Locate the cell with the specified text and output its (X, Y) center coordinate. 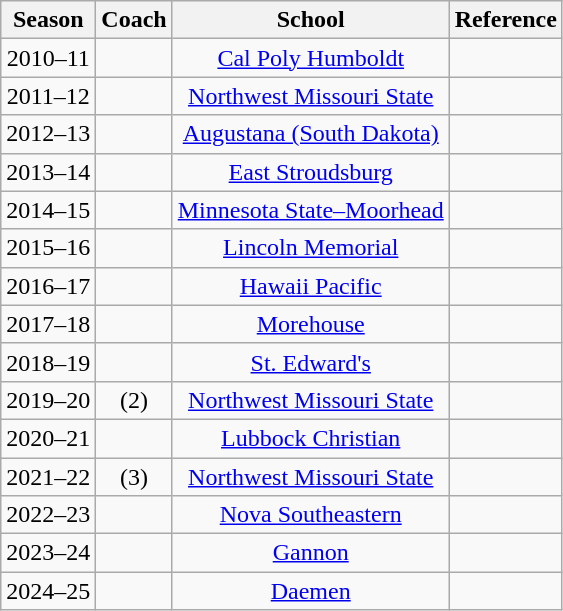
2022–23 (48, 515)
Lubbock Christian (310, 438)
St. Edward's (310, 362)
Hawaii Pacific (310, 286)
2023–24 (48, 553)
Reference (506, 20)
2010–11 (48, 58)
2012–13 (48, 134)
2019–20 (48, 400)
Coach (134, 20)
2021–22 (48, 477)
2016–17 (48, 286)
East Stroudsburg (310, 172)
Cal Poly Humboldt (310, 58)
Augustana (South Dakota) (310, 134)
Lincoln Memorial (310, 248)
Gannon (310, 553)
2013–14 (48, 172)
2017–18 (48, 324)
2014–15 (48, 210)
2018–19 (48, 362)
Minnesota State–Moorhead (310, 210)
School (310, 20)
2015–16 (48, 248)
2024–25 (48, 591)
Season (48, 20)
2011–12 (48, 96)
(2) (134, 400)
Morehouse (310, 324)
Daemen (310, 591)
2020–21 (48, 438)
(3) (134, 477)
Nova Southeastern (310, 515)
